Scan for the cell matching the given text and deliver its [x, y] coordinate at center. 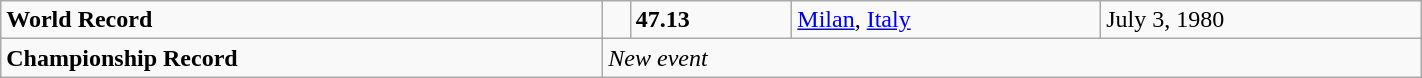
New event [1012, 58]
Milan, Italy [946, 20]
47.13 [711, 20]
World Record [302, 20]
Championship Record [302, 58]
July 3, 1980 [1262, 20]
